Pinpoint the cell where the given text exists, returning its [x, y] midpoint coordinate. 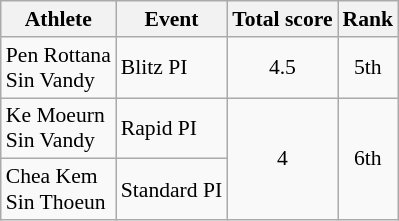
Pen RottanaSin Vandy [58, 68]
4 [282, 159]
Rank [368, 19]
5th [368, 68]
Athlete [58, 19]
Event [172, 19]
Blitz PI [172, 68]
Standard PI [172, 190]
4.5 [282, 68]
6th [368, 159]
Ke MoeurnSin Vandy [58, 128]
Chea KemSin Thoeun [58, 190]
Total score [282, 19]
Rapid PI [172, 128]
